Return the (X, Y) coordinate for the center point of the cell that contains the specified text.  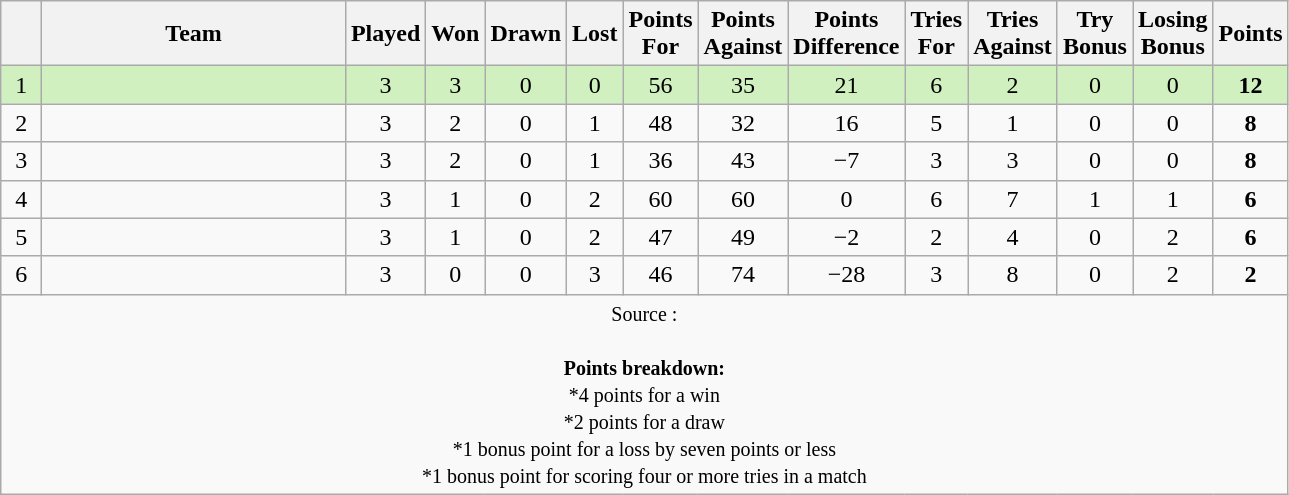
46 (660, 275)
56 (660, 85)
12 (1250, 85)
−2 (846, 237)
43 (743, 161)
36 (660, 161)
7 (1013, 199)
16 (846, 123)
74 (743, 275)
Points Difference (846, 34)
Lost (595, 34)
35 (743, 85)
Team (194, 34)
Won (456, 34)
Try Bonus (1094, 34)
Losing Bonus (1172, 34)
Points For (660, 34)
48 (660, 123)
−7 (846, 161)
Drawn (526, 34)
Tries For (936, 34)
Played (385, 34)
32 (743, 123)
−28 (846, 275)
49 (743, 237)
47 (660, 237)
21 (846, 85)
Tries Against (1013, 34)
Points Against (743, 34)
Points (1250, 34)
